Return [x, y] of the center of cell containing provided text 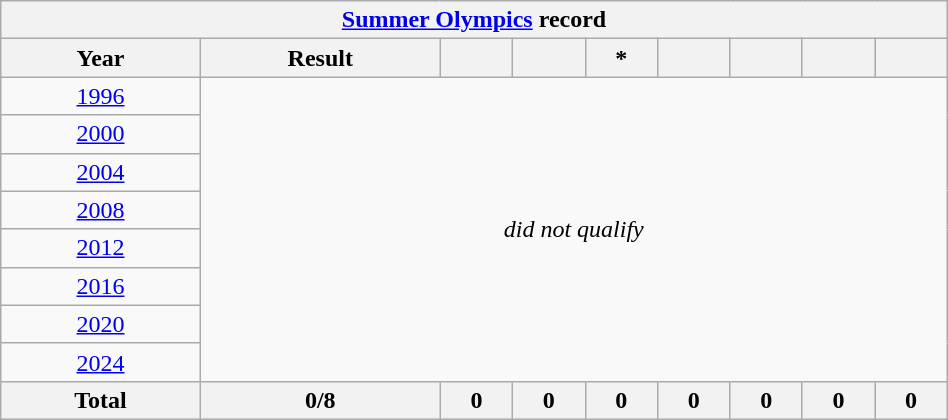
0/8 [320, 400]
Summer Olympics record [474, 20]
2004 [101, 172]
Total [101, 400]
2020 [101, 324]
* [621, 58]
2016 [101, 286]
Year [101, 58]
did not qualify [574, 229]
2000 [101, 134]
2012 [101, 248]
2024 [101, 362]
2008 [101, 210]
1996 [101, 96]
Result [320, 58]
